Pinpoint the cell where the given text exists, returning its (X, Y) midpoint coordinate. 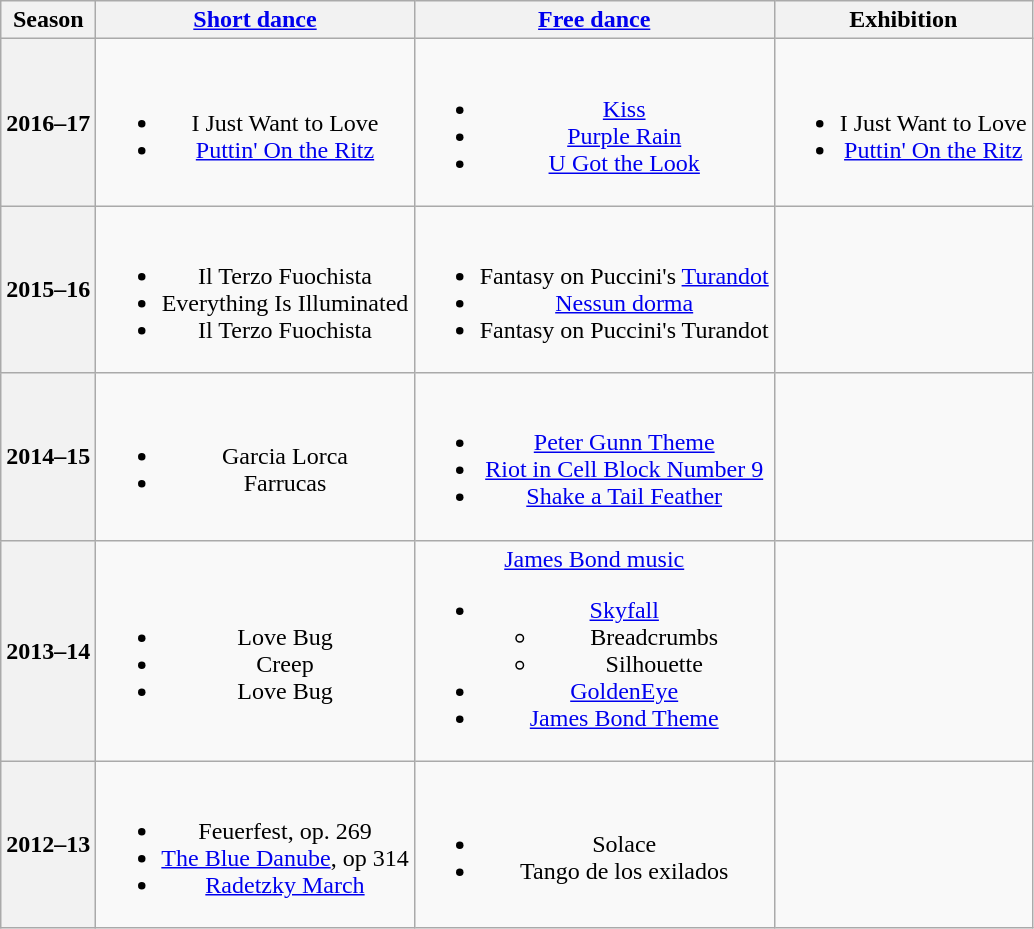
2015–16 (48, 290)
Short dance (255, 20)
James Bond musicSkyfall BreadcrumbsSilhouetteGoldenEye James Bond Theme (594, 650)
Exhibition (903, 20)
2014–15 (48, 456)
2012–13 (48, 844)
Peter Gunn Theme Riot in Cell Block Number 9 Shake a Tail Feather (594, 456)
Solace Tango de los exilados (594, 844)
Kiss Purple Rain U Got the Look (594, 122)
Il Terzo Fuochista Everything Is Illuminated Il Terzo Fuochista (255, 290)
2013–14 (48, 650)
Feuerfest, op. 269 The Blue Danube, op 314 Radetzky March (255, 844)
Free dance (594, 20)
Garcia LorcaFarrucas (255, 456)
Fantasy on Puccini's Turandot Nessun dorma Fantasy on Puccini's Turandot (594, 290)
2016–17 (48, 122)
Season (48, 20)
Love Bug Creep Love Bug (255, 650)
